Locate the cell with the specified text and output its (x, y) center coordinate. 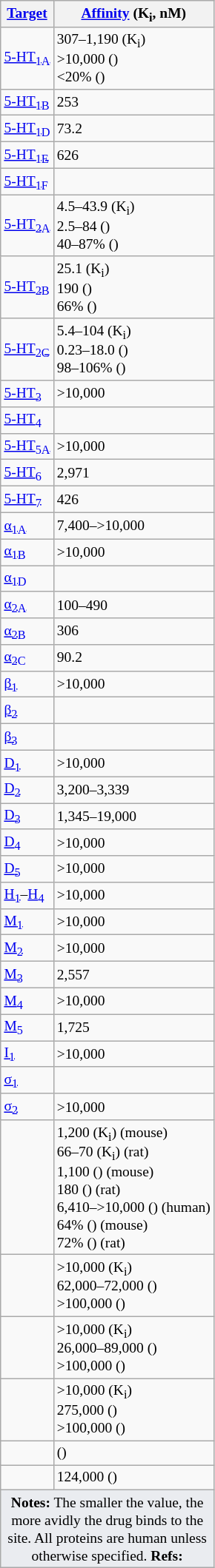
D4 (27, 842)
5-HT5A (27, 446)
Notes: The smaller the value, the more avidly the drug binds to the site. All proteins are human unless otherwise specified. Refs: (107, 1528)
3,200–3,339 (133, 790)
25.1 (Ki)190 ()66% () (133, 287)
90.2 (133, 658)
Target (27, 14)
M5 (27, 1028)
D1 (27, 763)
α1A (27, 526)
σ2 (27, 1107)
7,400–>10,000 (133, 526)
M1 (27, 922)
73.2 (133, 129)
β1 (27, 684)
307–1,190 (Ki)>10,000 ()<20% () (133, 58)
M3 (27, 975)
1,345–19,000 (133, 817)
5-HT1E (27, 155)
5-HT3 (27, 394)
D5 (27, 869)
5.4–104 (Ki)0.23–18.0 ()98–106% () (133, 349)
100–490 (133, 605)
>10,000 (Ki)26,000–89,000 ()>100,000 () (133, 1347)
Affinity (Ki, nM) (133, 14)
>10,000 (Ki)275,000 ()>100,000 () (133, 1410)
α1D (27, 579)
M2 (27, 948)
D3 (27, 817)
626 (133, 155)
β2 (27, 711)
D2 (27, 790)
2,557 (133, 975)
5-HT1D (27, 129)
I1 (27, 1054)
>10,000 (Ki)62,000–72,000 ()>100,000 () (133, 1286)
1,200 (Ki) (mouse)66–70 (Ki) (rat)1,100 () (mouse)180 () (rat)6,410–>10,000 () (human)64% () (mouse)72% () (rat) (133, 1187)
H1–H4 (27, 896)
α2B (27, 631)
β3 (27, 737)
5-HT1A (27, 58)
5-HT2A (27, 226)
306 (133, 631)
M4 (27, 1001)
5-HT7 (27, 499)
5-HT1F (27, 181)
253 (133, 102)
1,725 (133, 1028)
5-HT2C (27, 349)
426 (133, 499)
5-HT2B (27, 287)
5-HT4 (27, 420)
5-HT1B (27, 102)
124,000 () (133, 1478)
5-HT6 (27, 473)
2,971 (133, 473)
4.5–43.9 (Ki)2.5–84 ()40–87% () (133, 226)
() (133, 1453)
α1B (27, 552)
σ1 (27, 1080)
α2A (27, 605)
α2C (27, 658)
